Search for the cell housing the specified text and yield its [X, Y] center coordinate. 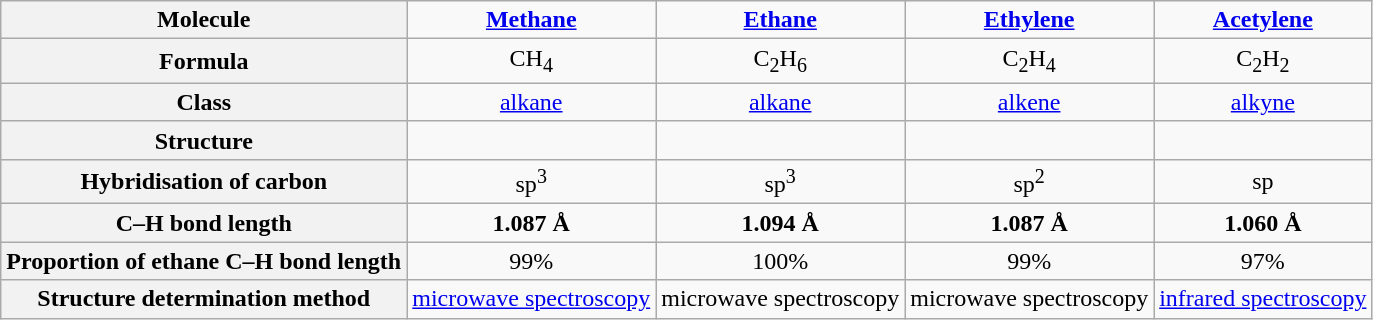
Ethylene [1030, 20]
Structure [204, 140]
Formula [204, 61]
Ethane [780, 20]
Acetylene [1263, 20]
Methane [532, 20]
alkyne [1263, 102]
Proportion of ethane C–H bond length [204, 261]
sp [1263, 182]
Molecule [204, 20]
CH4 [532, 61]
1.094 Å [780, 223]
infrared spectroscopy [1263, 299]
100% [780, 261]
1.060 Å [1263, 223]
Hybridisation of carbon [204, 182]
Structure determination method [204, 299]
Class [204, 102]
alkene [1030, 102]
97% [1263, 261]
C2H2 [1263, 61]
C2H6 [780, 61]
C–H bond length [204, 223]
C2H4 [1030, 61]
sp2 [1030, 182]
